Detect which cell encompasses the target text, then output its [x, y] center coordinate. 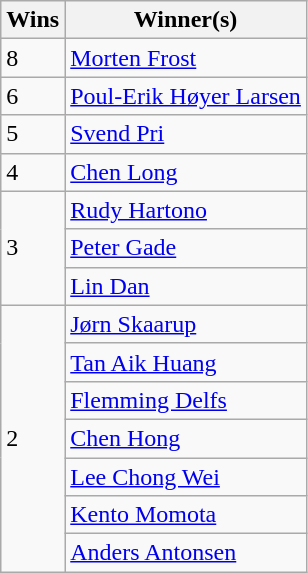
Flemming Delfs [186, 400]
3 [33, 248]
Lin Dan [186, 286]
Morten Frost [186, 58]
Winner(s) [186, 20]
Rudy Hartono [186, 210]
4 [33, 172]
Anders Antonsen [186, 553]
5 [33, 134]
Jørn Skaarup [186, 324]
Kento Momota [186, 515]
Chen Long [186, 172]
Poul-Erik Høyer Larsen [186, 96]
8 [33, 58]
Tan Aik Huang [186, 362]
Peter Gade [186, 248]
Svend Pri [186, 134]
Chen Hong [186, 438]
6 [33, 96]
Wins [33, 20]
Lee Chong Wei [186, 477]
2 [33, 438]
